From the cell containing the given text, extract its center point as [x, y] coordinate. 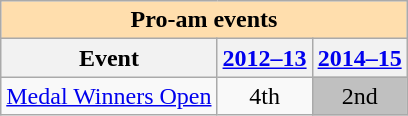
2012–13 [264, 58]
4th [264, 96]
2nd [360, 96]
Medal Winners Open [109, 96]
Pro-am events [204, 20]
Event [109, 58]
2014–15 [360, 58]
